Locate the cell with the specified text and output its [X, Y] center coordinate. 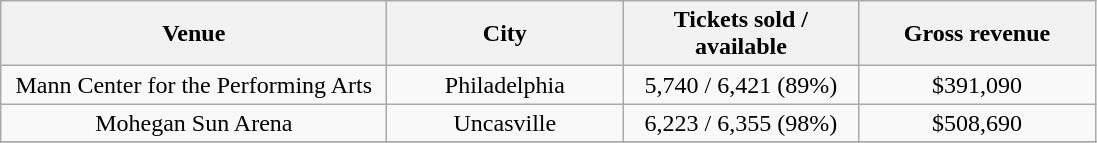
6,223 / 6,355 (98%) [741, 123]
Gross revenue [977, 34]
Tickets sold / available [741, 34]
$508,690 [977, 123]
Mohegan Sun Arena [194, 123]
Venue [194, 34]
Philadelphia [505, 85]
Uncasville [505, 123]
City [505, 34]
$391,090 [977, 85]
5,740 / 6,421 (89%) [741, 85]
Mann Center for the Performing Arts [194, 85]
